For the text-containing cell, return its midpoint in (X, Y) coordinate format. 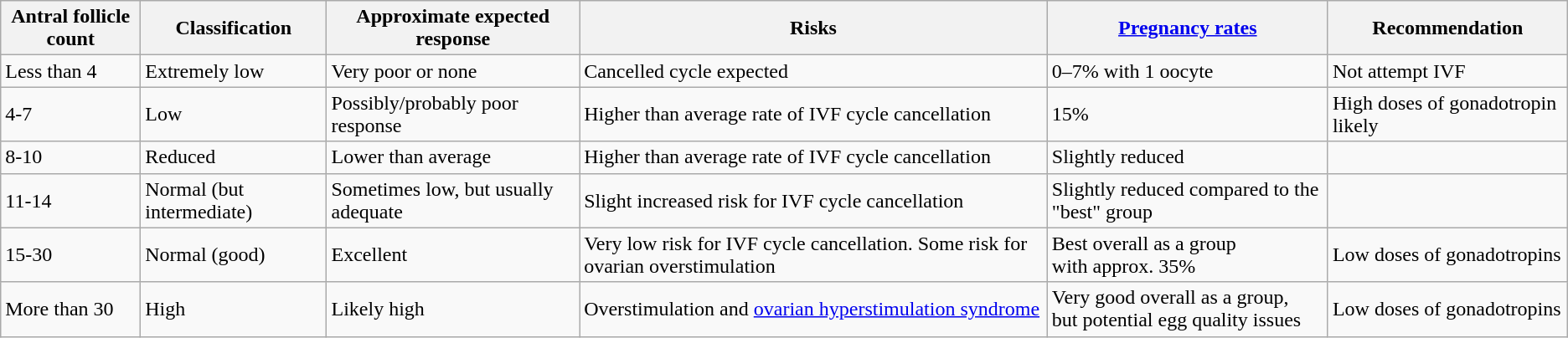
Antral follicle count (70, 28)
Slight increased risk for IVF cycle cancellation (814, 201)
Slightly reduced compared to the "best" group (1188, 201)
Excellent (453, 254)
15-30 (70, 254)
Extremely low (234, 71)
More than 30 (70, 310)
High doses of gonadotropin likely (1447, 114)
11-14 (70, 201)
Sometimes low, but usually adequate (453, 201)
8-10 (70, 157)
Pregnancy rates (1188, 28)
Very low risk for IVF cycle cancellation. Some risk for ovarian overstimulation (814, 254)
Best overall as a group with approx. 35% (1188, 254)
Normal (but intermediate) (234, 201)
Normal (good) (234, 254)
Not attempt IVF (1447, 71)
Low (234, 114)
4-7 (70, 114)
0–7% with 1 oocyte (1188, 71)
Approximate expected response (453, 28)
Very poor or none (453, 71)
Lower than average (453, 157)
15% (1188, 114)
Overstimulation and ovarian hyperstimulation syndrome (814, 310)
Very good overall as a group, but potential egg quality issues (1188, 310)
Slightly reduced (1188, 157)
Cancelled cycle expected (814, 71)
Less than 4 (70, 71)
Risks (814, 28)
Likely high (453, 310)
Possibly/probably poor response (453, 114)
High (234, 310)
Reduced (234, 157)
Classification (234, 28)
Recommendation (1447, 28)
